Output the (x, y) coordinate of the center of the cell containing the given text.  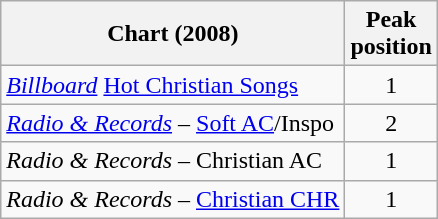
Radio & Records – Christian CHR (173, 199)
Radio & Records – Soft AC/Inspo (173, 123)
Billboard Hot Christian Songs (173, 85)
2 (391, 123)
Radio & Records – Christian AC (173, 161)
Peakposition (391, 34)
Chart (2008) (173, 34)
